Scan for the cell matching the given text and deliver its [x, y] coordinate at center. 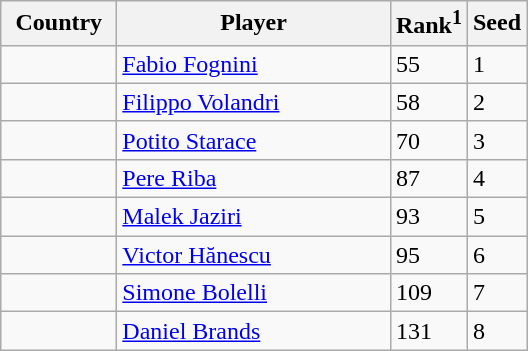
4 [496, 178]
Pere Riba [254, 178]
8 [496, 331]
Malek Jaziri [254, 217]
93 [428, 217]
3 [496, 140]
55 [428, 64]
Potito Starace [254, 140]
131 [428, 331]
Simone Bolelli [254, 293]
58 [428, 102]
1 [496, 64]
7 [496, 293]
Filippo Volandri [254, 102]
109 [428, 293]
87 [428, 178]
Daniel Brands [254, 331]
2 [496, 102]
Seed [496, 24]
Country [59, 24]
Fabio Fognini [254, 64]
Victor Hănescu [254, 255]
5 [496, 217]
6 [496, 255]
Rank1 [428, 24]
95 [428, 255]
70 [428, 140]
Player [254, 24]
